Capture the cell that displays the provided text and extract its [X, Y] central coordinate. 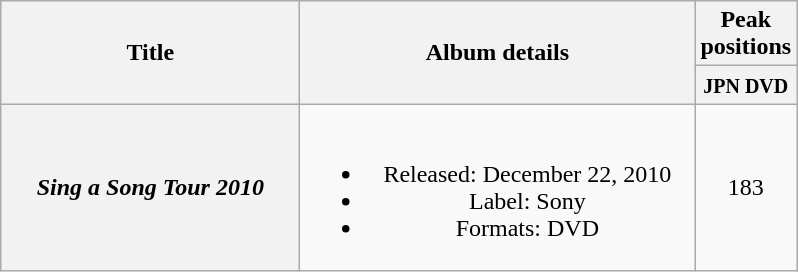
Album details [498, 52]
183 [746, 188]
Sing a Song Tour 2010 [150, 188]
Title [150, 52]
JPN DVD [746, 85]
Released: December 22, 2010Label: SonyFormats: DVD [498, 188]
Peak positions [746, 34]
